Identify which cell holds the provided text, then report its (x, y) central coordinate. 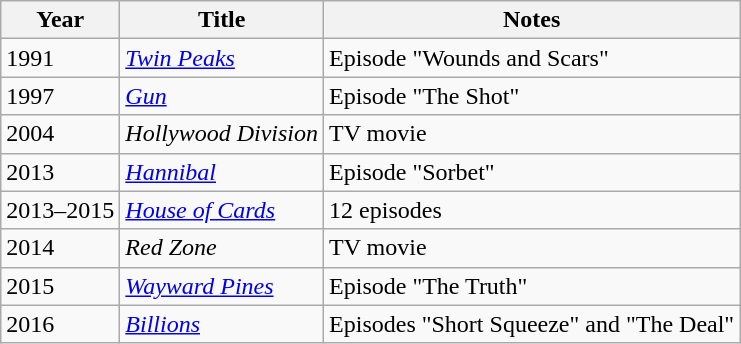
2004 (60, 134)
2015 (60, 286)
1997 (60, 96)
Year (60, 20)
Billions (222, 324)
Notes (532, 20)
Red Zone (222, 248)
1991 (60, 58)
2014 (60, 248)
2016 (60, 324)
Episode "The Shot" (532, 96)
House of Cards (222, 210)
12 episodes (532, 210)
Twin Peaks (222, 58)
Episode "The Truth" (532, 286)
Wayward Pines (222, 286)
Episode "Wounds and Scars" (532, 58)
2013–2015 (60, 210)
Episodes "Short Squeeze" and "The Deal" (532, 324)
Title (222, 20)
Hannibal (222, 172)
Gun (222, 96)
Hollywood Division (222, 134)
2013 (60, 172)
Episode "Sorbet" (532, 172)
